Capture the cell that displays the provided text and extract its (X, Y) central coordinate. 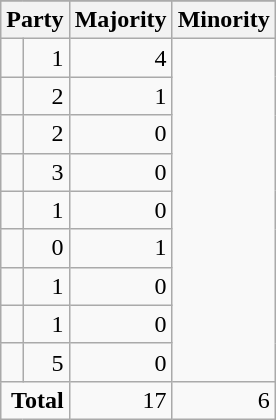
6 (224, 400)
Minority (224, 20)
Party (35, 20)
5 (46, 362)
17 (120, 400)
Majority (120, 20)
Total (35, 400)
3 (46, 172)
4 (120, 58)
